Pinpoint the cell where the given text exists, returning its (X, Y) midpoint coordinate. 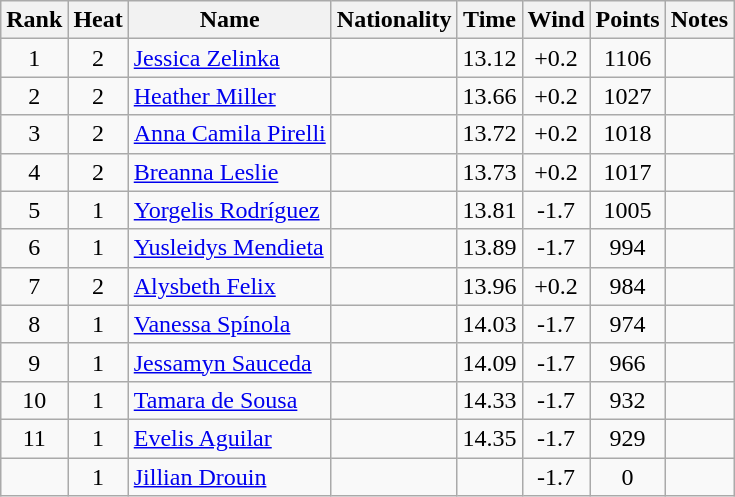
Heather Miller (230, 96)
5 (34, 210)
13.73 (490, 172)
Yusleidys Mendieta (230, 248)
994 (628, 248)
11 (34, 438)
1106 (628, 58)
10 (34, 400)
13.81 (490, 210)
Time (490, 20)
1027 (628, 96)
13.66 (490, 96)
14.35 (490, 438)
13.89 (490, 248)
1005 (628, 210)
9 (34, 362)
Tamara de Sousa (230, 400)
Heat (98, 20)
Nationality (394, 20)
966 (628, 362)
932 (628, 400)
Anna Camila Pirelli (230, 134)
974 (628, 324)
Yorgelis Rodríguez (230, 210)
Alysbeth Felix (230, 286)
14.33 (490, 400)
1017 (628, 172)
Breanna Leslie (230, 172)
929 (628, 438)
6 (34, 248)
3 (34, 134)
Name (230, 20)
14.03 (490, 324)
Vanessa Spínola (230, 324)
Notes (699, 20)
Rank (34, 20)
Evelis Aguilar (230, 438)
Jessamyn Sauceda (230, 362)
13.96 (490, 286)
Points (628, 20)
8 (34, 324)
7 (34, 286)
0 (628, 477)
Jessica Zelinka (230, 58)
Jillian Drouin (230, 477)
Wind (556, 20)
13.72 (490, 134)
13.12 (490, 58)
14.09 (490, 362)
4 (34, 172)
984 (628, 286)
1018 (628, 134)
